Locate the cell with the specified text and output its [x, y] center coordinate. 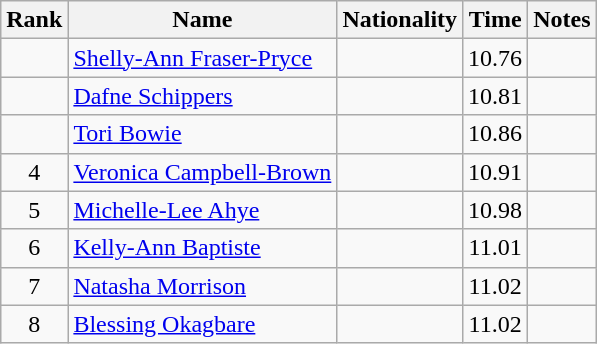
Shelly-Ann Fraser-Pryce [202, 58]
8 [34, 324]
Michelle-Lee Ahye [202, 210]
10.98 [496, 210]
10.76 [496, 58]
Natasha Morrison [202, 286]
Kelly-Ann Baptiste [202, 248]
10.81 [496, 96]
4 [34, 172]
Tori Bowie [202, 134]
Notes [562, 20]
5 [34, 210]
10.91 [496, 172]
Veronica Campbell-Brown [202, 172]
10.86 [496, 134]
6 [34, 248]
Blessing Okagbare [202, 324]
Name [202, 20]
11.01 [496, 248]
Rank [34, 20]
Time [496, 20]
Nationality [400, 20]
7 [34, 286]
Dafne Schippers [202, 96]
